Return the [X, Y] coordinate for the center point of the cell that contains the specified text.  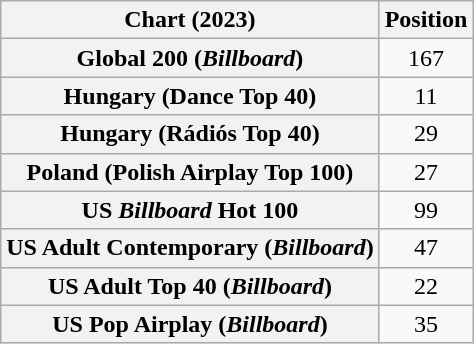
47 [426, 248]
US Adult Contemporary (Billboard) [190, 248]
99 [426, 210]
11 [426, 96]
29 [426, 134]
27 [426, 172]
Hungary (Rádiós Top 40) [190, 134]
22 [426, 286]
US Billboard Hot 100 [190, 210]
Global 200 (Billboard) [190, 58]
Hungary (Dance Top 40) [190, 96]
Poland (Polish Airplay Top 100) [190, 172]
US Adult Top 40 (Billboard) [190, 286]
167 [426, 58]
35 [426, 324]
US Pop Airplay (Billboard) [190, 324]
Chart (2023) [190, 20]
Position [426, 20]
